Scan for the cell matching the given text and deliver its (x, y) coordinate at center. 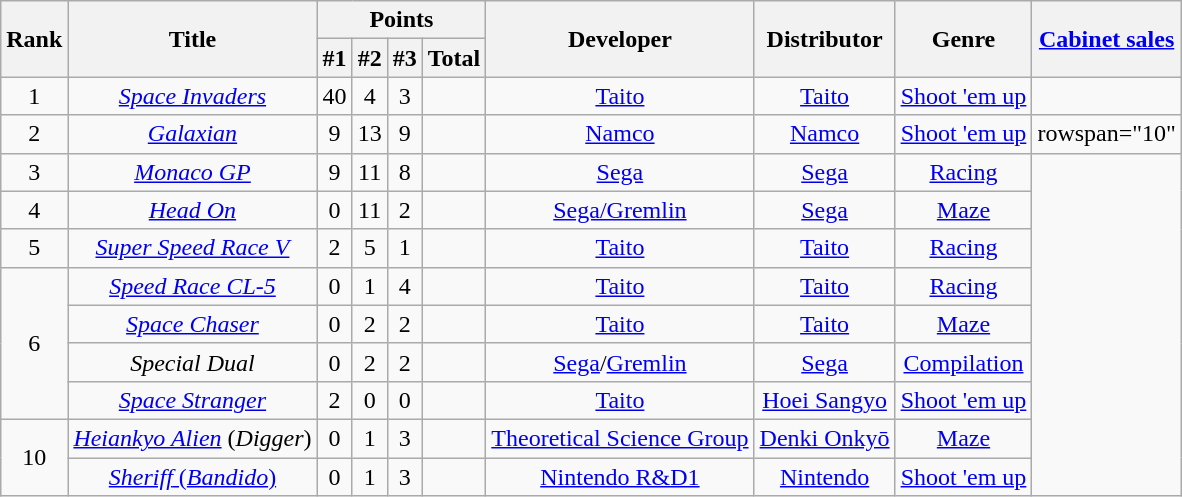
#2 (370, 58)
Space Chaser (192, 324)
#3 (404, 58)
Head On (192, 210)
Total (454, 58)
Nintendo R&D1 (620, 477)
Rank (34, 39)
Genre (964, 39)
Hoei Sangyo (824, 400)
Special Dual (192, 362)
6 (34, 343)
40 (334, 96)
Theoretical Science Group (620, 438)
10 (34, 457)
Developer (620, 39)
#1 (334, 58)
Compilation (964, 362)
Heiankyo Alien (Digger) (192, 438)
Space Invaders (192, 96)
Speed Race CL-5 (192, 286)
13 (370, 134)
Sheriff (Bandido) (192, 477)
Cabinet sales (1107, 39)
Galaxian (192, 134)
Nintendo (824, 477)
Monaco GP (192, 172)
Title (192, 39)
Distributor (824, 39)
rowspan="10" (1107, 134)
Super Speed Race V (192, 248)
8 (404, 172)
Points (402, 20)
Denki Onkyō (824, 438)
Space Stranger (192, 400)
